Scan for the cell matching the given text and deliver its (x, y) coordinate at center. 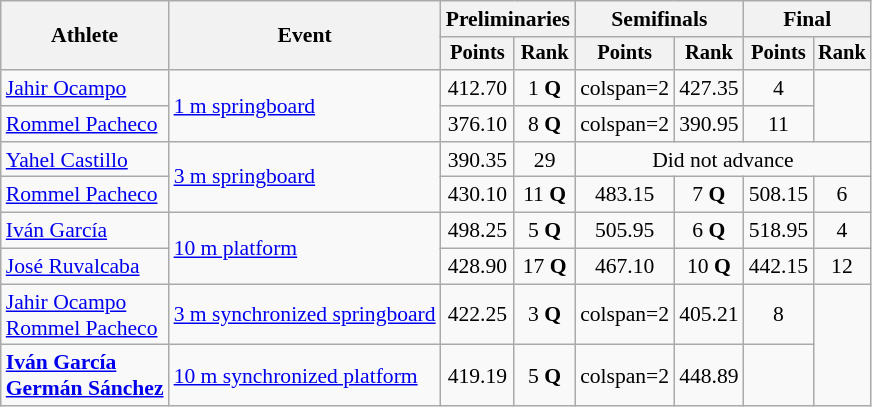
3 m synchronized springboard (305, 314)
Event (305, 36)
1 m springboard (305, 106)
390.35 (478, 160)
6 (842, 195)
405.21 (708, 314)
505.95 (624, 231)
508.15 (778, 195)
12 (842, 267)
419.19 (478, 376)
3 m springboard (305, 178)
11 (778, 124)
Jahir OcampoRommel Pacheco (85, 314)
Jahir Ocampo (85, 88)
Semifinals (660, 19)
10 m synchronized platform (305, 376)
Athlete (85, 36)
11 Q (544, 195)
Did not advance (723, 160)
7 Q (708, 195)
442.15 (778, 267)
8 Q (544, 124)
467.10 (624, 267)
10 m platform (305, 248)
3 Q (544, 314)
448.89 (708, 376)
Iván García (85, 231)
José Ruvalcaba (85, 267)
422.25 (478, 314)
8 (778, 314)
430.10 (478, 195)
Yahel Castillo (85, 160)
390.95 (708, 124)
427.35 (708, 88)
1 Q (544, 88)
412.70 (478, 88)
29 (544, 160)
10 Q (708, 267)
483.15 (624, 195)
Iván GarcíaGermán Sánchez (85, 376)
Final (808, 19)
518.95 (778, 231)
Preliminaries (508, 19)
6 Q (708, 231)
376.10 (478, 124)
17 Q (544, 267)
498.25 (478, 231)
428.90 (478, 267)
